Output the [X, Y] coordinate of the center of the cell containing the given text.  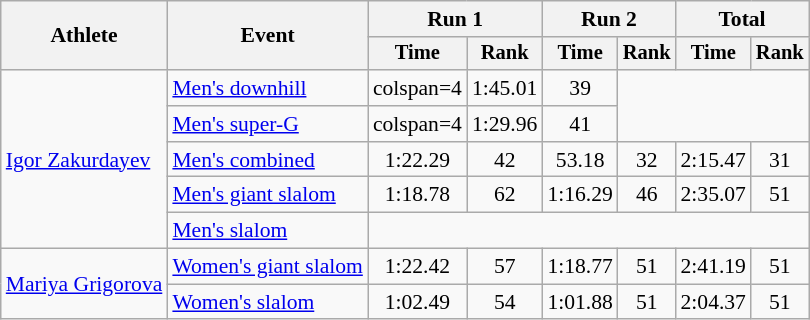
Men's super-G [268, 124]
Men's combined [268, 160]
Igor Zakurdayev [84, 159]
2:35.07 [712, 195]
1:18.78 [418, 195]
1:29.96 [504, 124]
32 [647, 160]
Run 2 [608, 19]
2:15.47 [712, 160]
Total [742, 19]
Men's giant slalom [268, 195]
Women's slalom [268, 302]
1:16.29 [580, 195]
1:01.88 [580, 302]
2:41.19 [712, 267]
31 [780, 160]
42 [504, 160]
57 [504, 267]
39 [580, 88]
Run 1 [456, 19]
53.18 [580, 160]
62 [504, 195]
2:04.37 [712, 302]
1:45.01 [504, 88]
Mariya Grigorova [84, 284]
Athlete [84, 36]
1:22.29 [418, 160]
1:02.49 [418, 302]
1:18.77 [580, 267]
41 [580, 124]
54 [504, 302]
Men's downhill [268, 88]
Event [268, 36]
1:22.42 [418, 267]
Women's giant slalom [268, 267]
46 [647, 195]
Men's slalom [268, 231]
